Find where the given text appears and provide that cell's center as (X, Y) coordinate. 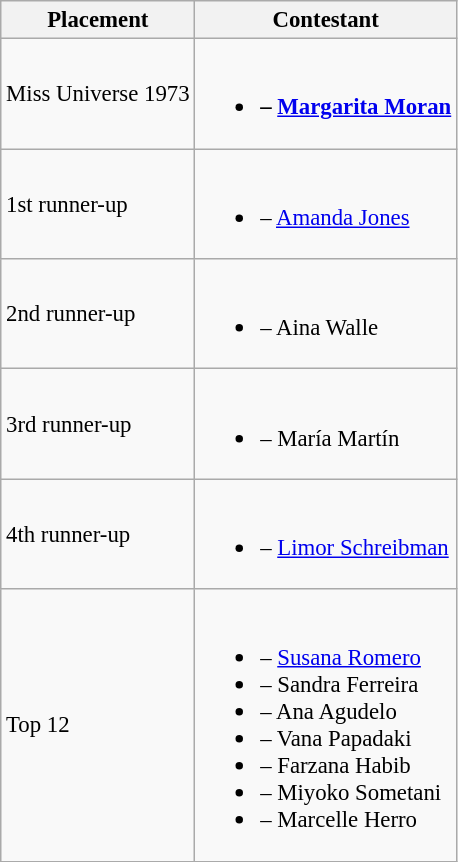
Top 12 (98, 725)
3rd runner-up (98, 424)
1st runner-up (98, 204)
– Susana Romero – Sandra Ferreira – Ana Agudelo – Vana Papadaki – Farzana Habib – Miyoko Sometani – Marcelle Herro (326, 725)
– Limor Schreibman (326, 534)
Placement (98, 20)
– Aina Walle (326, 314)
2nd runner-up (98, 314)
– Margarita Moran (326, 94)
4th runner-up (98, 534)
Contestant (326, 20)
Miss Universe 1973 (98, 94)
– Amanda Jones (326, 204)
– María Martín (326, 424)
